Extract the [X, Y] coordinate from the center of the cell holding the provided text.  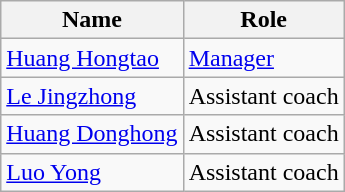
Huang Donghong [92, 134]
Huang Hongtao [92, 58]
Name [92, 20]
Manager [264, 58]
Role [264, 20]
Luo Yong [92, 172]
Le Jingzhong [92, 96]
